Extract the (x, y) coordinate from the center of the cell holding the provided text.  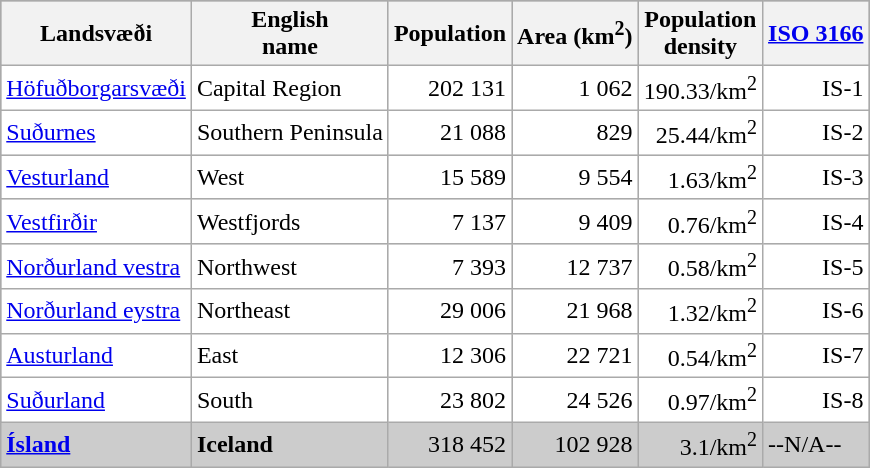
21 088 (450, 132)
15 589 (450, 178)
--N/A-- (816, 444)
190.33/km2 (700, 88)
1.63/km2 (700, 178)
202 131 (450, 88)
1.32/km2 (700, 312)
Westfjords (290, 222)
Southern Peninsula (290, 132)
Norðurland eystra (96, 312)
829 (576, 132)
25.44/km2 (700, 132)
7 393 (450, 266)
7 137 (450, 222)
Landsvæði (96, 34)
Populationdensity (700, 34)
East (290, 356)
IS-4 (816, 222)
0.54/km2 (700, 356)
Population (450, 34)
West (290, 178)
21 968 (576, 312)
9 409 (576, 222)
Höfuðborgarsvæði (96, 88)
Area (km2) (576, 34)
9 554 (576, 178)
Ísland (96, 444)
29 006 (450, 312)
Northeast (290, 312)
IS-6 (816, 312)
0.97/km2 (700, 400)
0.58/km2 (700, 266)
Capital Region (290, 88)
Austurland (96, 356)
102 928 (576, 444)
Englishname (290, 34)
IS-7 (816, 356)
Suðurnes (96, 132)
22 721 (576, 356)
1 062 (576, 88)
Vesturland (96, 178)
24 526 (576, 400)
IS-2 (816, 132)
Iceland (290, 444)
23 802 (450, 400)
318 452 (450, 444)
IS-3 (816, 178)
12 737 (576, 266)
Norðurland vestra (96, 266)
IS-5 (816, 266)
3.1/km2 (700, 444)
South (290, 400)
IS-1 (816, 88)
Vestfirðir (96, 222)
Northwest (290, 266)
ISO 3166 (816, 34)
Suðurland (96, 400)
0.76/km2 (700, 222)
IS-8 (816, 400)
12 306 (450, 356)
